Pinpoint the cell where the given text exists, returning its (x, y) midpoint coordinate. 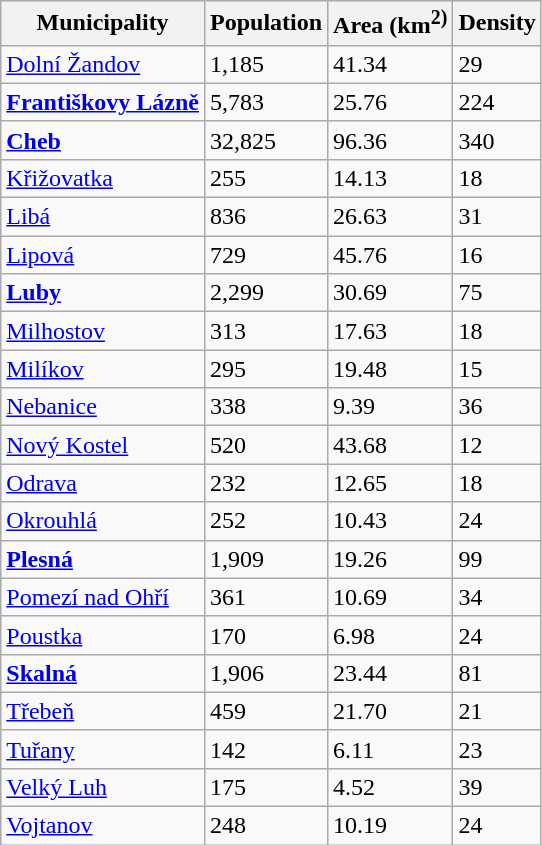
21.70 (390, 711)
10.69 (390, 597)
34 (497, 597)
Area (km2) (390, 24)
12.65 (390, 483)
313 (266, 331)
43.68 (390, 445)
81 (497, 673)
Nebanice (103, 407)
6.11 (390, 749)
Lipová (103, 255)
10.19 (390, 826)
459 (266, 711)
Poustka (103, 635)
340 (497, 140)
4.52 (390, 787)
2,299 (266, 293)
Velký Luh (103, 787)
729 (266, 255)
Křižovatka (103, 178)
Františkovy Lázně (103, 102)
9.39 (390, 407)
Okrouhlá (103, 521)
Luby (103, 293)
17.63 (390, 331)
23.44 (390, 673)
252 (266, 521)
224 (497, 102)
30.69 (390, 293)
338 (266, 407)
Milhostov (103, 331)
255 (266, 178)
520 (266, 445)
32,825 (266, 140)
Milíkov (103, 369)
41.34 (390, 64)
232 (266, 483)
1,185 (266, 64)
Skalná (103, 673)
Třebeň (103, 711)
15 (497, 369)
5,783 (266, 102)
31 (497, 217)
16 (497, 255)
Nový Kostel (103, 445)
Odrava (103, 483)
Cheb (103, 140)
Density (497, 24)
Tuřany (103, 749)
Municipality (103, 24)
836 (266, 217)
Libá (103, 217)
25.76 (390, 102)
6.98 (390, 635)
361 (266, 597)
75 (497, 293)
1,909 (266, 559)
23 (497, 749)
45.76 (390, 255)
10.43 (390, 521)
36 (497, 407)
19.26 (390, 559)
Vojtanov (103, 826)
96.36 (390, 140)
12 (497, 445)
Pomezí nad Ohří (103, 597)
14.13 (390, 178)
Plesná (103, 559)
26.63 (390, 217)
Population (266, 24)
142 (266, 749)
170 (266, 635)
39 (497, 787)
175 (266, 787)
19.48 (390, 369)
248 (266, 826)
295 (266, 369)
21 (497, 711)
Dolní Žandov (103, 64)
1,906 (266, 673)
99 (497, 559)
29 (497, 64)
